Output the (x, y) coordinate of the center of the cell containing the given text.  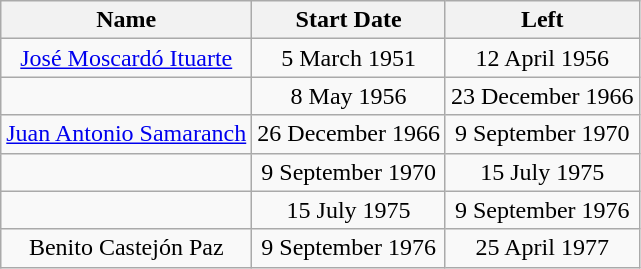
23 December 1966 (542, 96)
5 March 1951 (349, 58)
Benito Castejón Paz (126, 248)
Left (542, 20)
25 April 1977 (542, 248)
Name (126, 20)
12 April 1956 (542, 58)
Start Date (349, 20)
José Moscardó Ituarte (126, 58)
26 December 1966 (349, 134)
8 May 1956 (349, 96)
Juan Antonio Samaranch (126, 134)
